Output the [X, Y] coordinate of the center of the cell containing the given text.  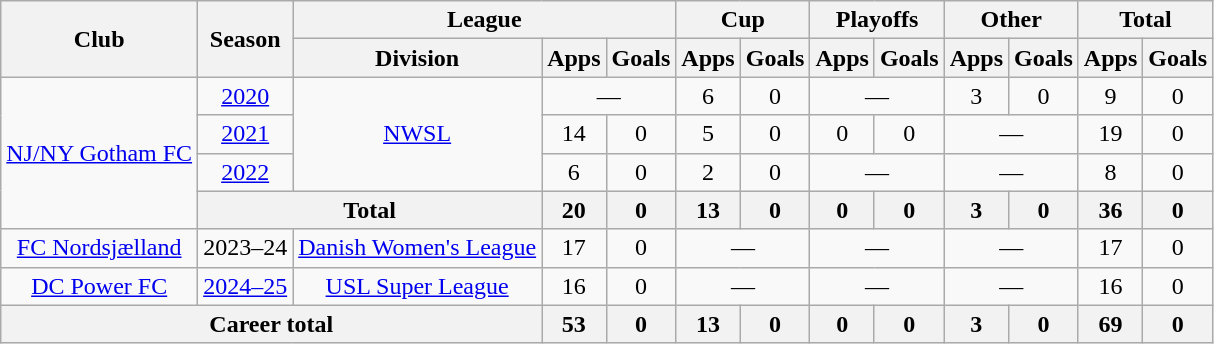
2024–25 [246, 286]
Career total [272, 324]
20 [574, 210]
Club [100, 39]
FC Nordsjælland [100, 248]
NWSL [418, 134]
NJ/NY Gotham FC [100, 153]
DC Power FC [100, 286]
53 [574, 324]
USL Super League [418, 286]
5 [708, 134]
League [484, 20]
Danish Women's League [418, 248]
Playoffs [877, 20]
8 [1110, 172]
Other [1011, 20]
36 [1110, 210]
Season [246, 39]
14 [574, 134]
19 [1110, 134]
2 [708, 172]
2020 [246, 96]
Cup [743, 20]
Division [418, 58]
69 [1110, 324]
2023–24 [246, 248]
2022 [246, 172]
9 [1110, 96]
2021 [246, 134]
